Search for the cell housing the specified text and yield its (X, Y) center coordinate. 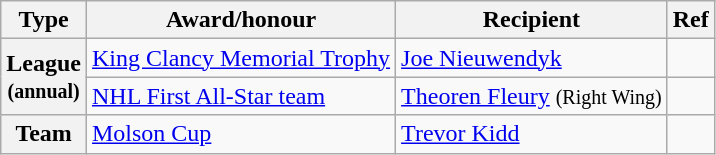
Recipient (532, 20)
League(annual) (44, 77)
Molson Cup (240, 134)
NHL First All-Star team (240, 96)
Trevor Kidd (532, 134)
Team (44, 134)
Joe Nieuwendyk (532, 58)
King Clancy Memorial Trophy (240, 58)
Award/honour (240, 20)
Type (44, 20)
Ref (690, 20)
Theoren Fleury (Right Wing) (532, 96)
